Determine the (x, y) coordinate at the center of the cell enclosing the given text.  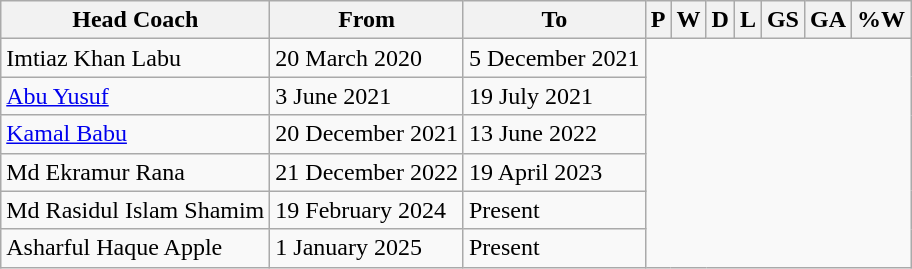
From (367, 20)
D (720, 20)
5 December 2021 (554, 58)
W (688, 20)
Head Coach (136, 20)
3 June 2021 (367, 96)
To (554, 20)
P (658, 20)
Imtiaz Khan Labu (136, 58)
19 April 2023 (554, 172)
L (748, 20)
21 December 2022 (367, 172)
GS (782, 20)
Asharful Haque Apple (136, 248)
19 February 2024 (367, 210)
Md Ekramur Rana (136, 172)
19 July 2021 (554, 96)
Abu Yusuf (136, 96)
1 January 2025 (367, 248)
GA (828, 20)
20 March 2020 (367, 58)
%W (882, 20)
20 December 2021 (367, 134)
13 June 2022 (554, 134)
Md Rasidul Islam Shamim (136, 210)
Kamal Babu (136, 134)
